Output the [X, Y] coordinate of the center of the cell containing the given text.  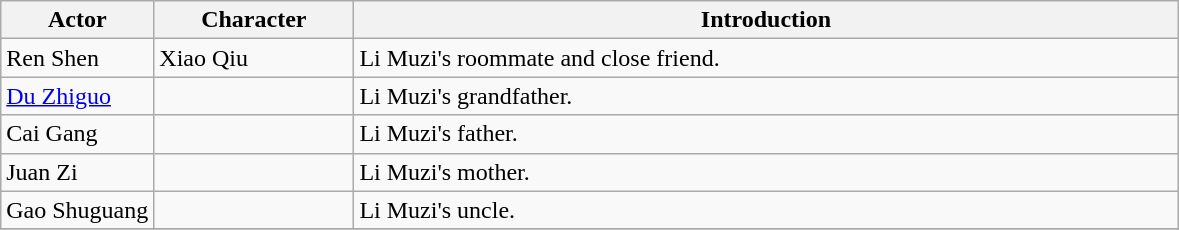
Juan Zi [78, 172]
Du Zhiguo [78, 96]
Gao Shuguang [78, 210]
Character [254, 20]
Cai Gang [78, 134]
Li Muzi's uncle. [766, 210]
Actor [78, 20]
Li Muzi's grandfather. [766, 96]
Li Muzi's father. [766, 134]
Xiao Qiu [254, 58]
Li Muzi's roommate and close friend. [766, 58]
Ren Shen [78, 58]
Introduction [766, 20]
Li Muzi's mother. [766, 172]
